Output the (X, Y) coordinate of the center of the cell containing the given text.  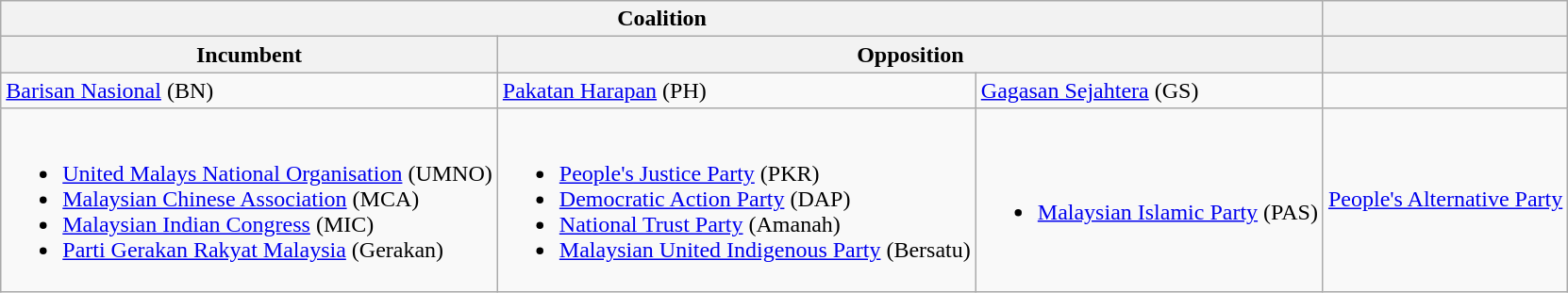
Barisan Nasional (BN) (249, 90)
Gagasan Sejahtera (GS) (1149, 90)
Coalition (662, 19)
Opposition (909, 55)
Incumbent (249, 55)
Malaysian Islamic Party (PAS) (1149, 200)
Pakatan Harapan (PH) (736, 90)
People's Justice Party (PKR) Democratic Action Party (DAP) National Trust Party (Amanah) Malaysian United Indigenous Party (Bersatu) (736, 200)
People's Alternative Party (1445, 200)
